Return the (X, Y) coordinate for the center point of the cell that contains the specified text.  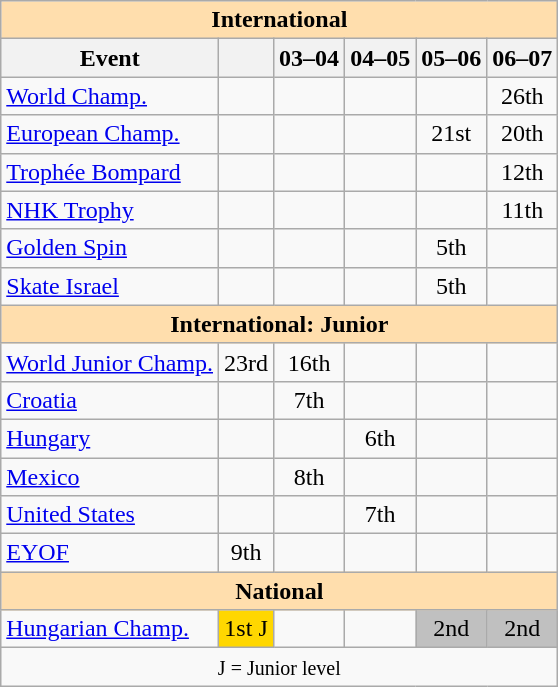
Skate Israel (110, 286)
20th (522, 134)
Hungarian Champ. (110, 629)
6th (380, 438)
9th (246, 553)
05–06 (452, 58)
Event (110, 58)
1st J (246, 629)
Hungary (110, 438)
International: Junior (280, 324)
Golden Spin (110, 248)
United States (110, 515)
16th (310, 362)
Trophée Bompard (110, 172)
National (280, 591)
04–05 (380, 58)
23rd (246, 362)
06–07 (522, 58)
EYOF (110, 553)
European Champ. (110, 134)
NHK Trophy (110, 210)
26th (522, 96)
8th (310, 477)
World Champ. (110, 96)
03–04 (310, 58)
11th (522, 210)
Mexico (110, 477)
J = Junior level (280, 667)
12th (522, 172)
International (280, 20)
21st (452, 134)
World Junior Champ. (110, 362)
Croatia (110, 400)
